Provide the [X, Y] coordinate of the cell's center where the given text is located.  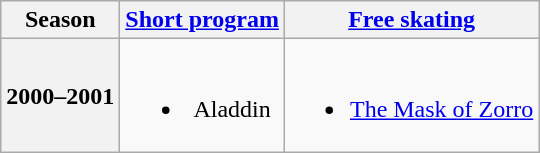
The Mask of Zorro [411, 96]
2000–2001 [60, 96]
Season [60, 20]
Aladdin [202, 96]
Short program [202, 20]
Free skating [411, 20]
